Extract the [x, y] coordinate from the center of the cell holding the provided text.  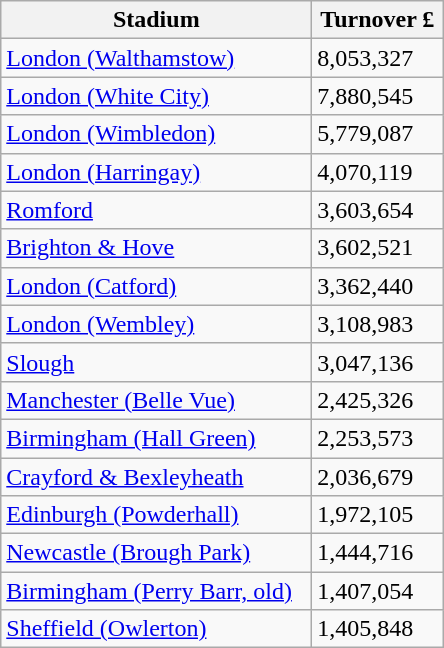
3,047,136 [378, 362]
2,253,573 [378, 438]
London (Wembley) [156, 324]
Manchester (Belle Vue) [156, 400]
1,444,716 [378, 553]
Newcastle (Brough Park) [156, 553]
1,405,848 [378, 629]
Romford [156, 210]
London (White City) [156, 96]
London (Harringay) [156, 172]
2,425,326 [378, 400]
Brighton & Hove [156, 248]
3,602,521 [378, 248]
4,070,119 [378, 172]
London (Wimbledon) [156, 134]
Sheffield (Owlerton) [156, 629]
Turnover £ [378, 20]
London (Catford) [156, 286]
London (Walthamstow) [156, 58]
Slough [156, 362]
Crayford & Bexleyheath [156, 477]
Birmingham (Hall Green) [156, 438]
7,880,545 [378, 96]
8,053,327 [378, 58]
Edinburgh (Powderhall) [156, 515]
Birmingham (Perry Barr, old) [156, 591]
3,603,654 [378, 210]
Stadium [156, 20]
3,362,440 [378, 286]
1,972,105 [378, 515]
5,779,087 [378, 134]
1,407,054 [378, 591]
2,036,679 [378, 477]
3,108,983 [378, 324]
